Pinpoint the cell where the given text exists, returning its [x, y] midpoint coordinate. 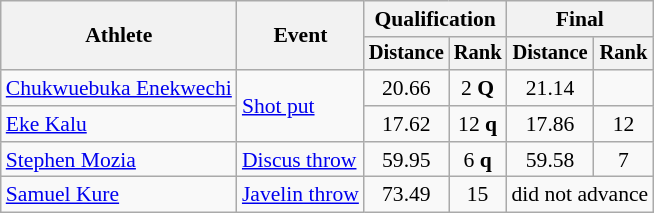
59.95 [406, 160]
did not advance [580, 195]
Event [300, 36]
Chukwuebuka Enekwechi [119, 88]
Athlete [119, 36]
Qualification [435, 19]
15 [478, 195]
17.86 [550, 124]
17.62 [406, 124]
12 [624, 124]
Shot put [300, 106]
Stephen Mozia [119, 160]
12 q [478, 124]
Eke Kalu [119, 124]
Javelin throw [300, 195]
21.14 [550, 88]
6 q [478, 160]
59.58 [550, 160]
73.49 [406, 195]
Final [580, 19]
Discus throw [300, 160]
20.66 [406, 88]
7 [624, 160]
2 Q [478, 88]
Samuel Kure [119, 195]
